Locate the cell with the specified text and output its (X, Y) center coordinate. 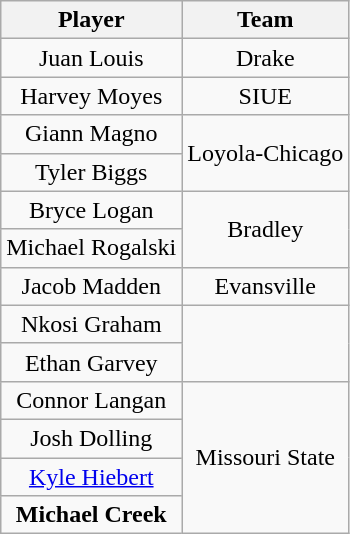
Ethan Garvey (92, 362)
Harvey Moyes (92, 96)
Loyola-Chicago (266, 153)
Michael Creek (92, 515)
Josh Dolling (92, 438)
Giann Magno (92, 134)
Bryce Logan (92, 210)
Nkosi Graham (92, 324)
SIUE (266, 96)
Missouri State (266, 457)
Michael Rogalski (92, 248)
Connor Langan (92, 400)
Kyle Hiebert (92, 477)
Jacob Madden (92, 286)
Juan Louis (92, 58)
Player (92, 20)
Evansville (266, 286)
Tyler Biggs (92, 172)
Team (266, 20)
Drake (266, 58)
Bradley (266, 229)
